Extract the (X, Y) coordinate from the center of the cell holding the provided text.  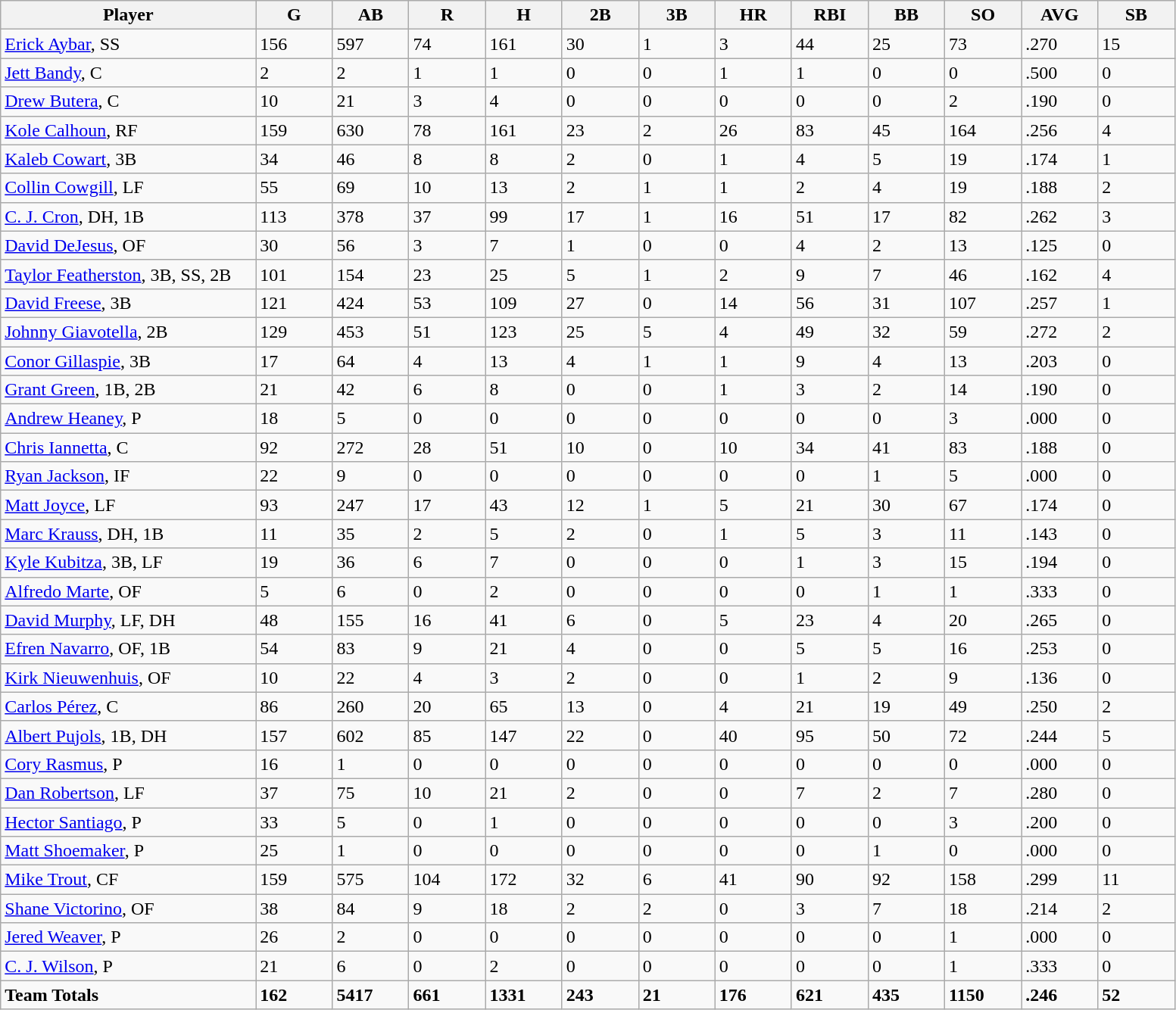
Andrew Heaney, P (129, 419)
.203 (1060, 361)
Kyle Kubitza, 3B, LF (129, 563)
99 (524, 217)
38 (294, 909)
.253 (1060, 649)
.262 (1060, 217)
82 (983, 217)
C. J. Wilson, P (129, 966)
Grant Green, 1B, 2B (129, 390)
156 (294, 44)
123 (524, 332)
435 (906, 995)
65 (524, 706)
67 (983, 505)
Erick Aybar, SS (129, 44)
Mike Trout, CF (129, 880)
BB (906, 15)
Alfredo Marte, OF (129, 591)
5417 (371, 995)
Collin Cowgill, LF (129, 188)
.244 (1060, 735)
.272 (1060, 332)
164 (983, 130)
453 (371, 332)
Jett Bandy, C (129, 73)
Albert Pujols, 1B, DH (129, 735)
36 (371, 563)
Shane Victorino, OF (129, 909)
260 (371, 706)
.500 (1060, 73)
84 (371, 909)
158 (983, 880)
.250 (1060, 706)
78 (447, 130)
.246 (1060, 995)
Matt Shoemaker, P (129, 851)
53 (447, 303)
42 (371, 390)
.256 (1060, 130)
Carlos Pérez, C (129, 706)
172 (524, 880)
154 (371, 274)
155 (371, 620)
35 (371, 534)
Kirk Nieuwenhuis, OF (129, 678)
12 (600, 505)
75 (371, 793)
.125 (1060, 245)
Conor Gillaspie, 3B (129, 361)
104 (447, 880)
.200 (1060, 821)
52 (1136, 995)
Efren Navarro, OF, 1B (129, 649)
RBI (830, 15)
Ryan Jackson, IF (129, 476)
74 (447, 44)
72 (983, 735)
95 (830, 735)
48 (294, 620)
.270 (1060, 44)
Player (129, 15)
C. J. Cron, DH, 1B (129, 217)
621 (830, 995)
.214 (1060, 909)
Hector Santiago, P (129, 821)
H (524, 15)
50 (906, 735)
378 (371, 217)
.143 (1060, 534)
Cory Rasmus, P (129, 764)
64 (371, 361)
109 (524, 303)
Team Totals (129, 995)
R (447, 15)
Marc Krauss, DH, 1B (129, 534)
44 (830, 44)
243 (600, 995)
630 (371, 130)
David Murphy, LF, DH (129, 620)
602 (371, 735)
.280 (1060, 793)
Chris Iannetta, C (129, 447)
247 (371, 505)
86 (294, 706)
129 (294, 332)
1150 (983, 995)
David DeJesus, OF (129, 245)
Taylor Featherston, 3B, SS, 2B (129, 274)
147 (524, 735)
54 (294, 649)
David Freese, 3B (129, 303)
93 (294, 505)
85 (447, 735)
Jered Weaver, P (129, 937)
162 (294, 995)
27 (600, 303)
33 (294, 821)
59 (983, 332)
.136 (1060, 678)
AB (371, 15)
HR (753, 15)
121 (294, 303)
Kole Calhoun, RF (129, 130)
40 (753, 735)
43 (524, 505)
597 (371, 44)
1331 (524, 995)
.257 (1060, 303)
73 (983, 44)
3B (677, 15)
55 (294, 188)
2B (600, 15)
113 (294, 217)
.162 (1060, 274)
Kaleb Cowart, 3B (129, 159)
SO (983, 15)
272 (371, 447)
.194 (1060, 563)
45 (906, 130)
Drew Butera, C (129, 101)
661 (447, 995)
575 (371, 880)
101 (294, 274)
107 (983, 303)
157 (294, 735)
AVG (1060, 15)
90 (830, 880)
.299 (1060, 880)
424 (371, 303)
31 (906, 303)
Matt Joyce, LF (129, 505)
.265 (1060, 620)
28 (447, 447)
69 (371, 188)
SB (1136, 15)
G (294, 15)
Dan Robertson, LF (129, 793)
Johnny Giavotella, 2B (129, 332)
176 (753, 995)
